Pinpoint the cell where the given text exists, returning its (x, y) midpoint coordinate. 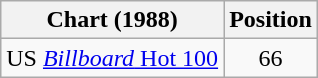
Position (271, 20)
Chart (1988) (112, 20)
US Billboard Hot 100 (112, 58)
66 (271, 58)
